Find where the given text appears and provide that cell's center as [x, y] coordinate. 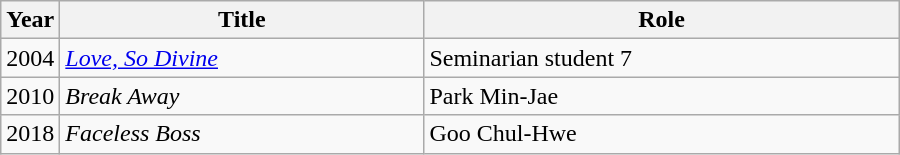
Year [30, 20]
2018 [30, 134]
Park Min-Jae [662, 96]
2010 [30, 96]
2004 [30, 58]
Faceless Boss [242, 134]
Title [242, 20]
Goo Chul-Hwe [662, 134]
Break Away [242, 96]
Love, So Divine [242, 58]
Role [662, 20]
Seminarian student 7 [662, 58]
